Locate the cell with the specified text and output its [X, Y] center coordinate. 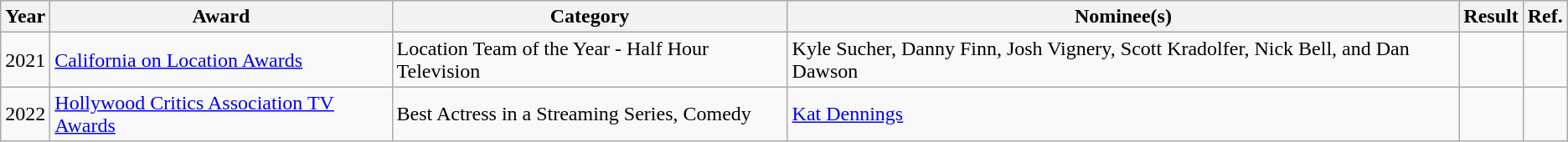
Kyle Sucher, Danny Finn, Josh Vignery, Scott Kradolfer, Nick Bell, and Dan Dawson [1123, 60]
Hollywood Critics Association TV Awards [221, 114]
2022 [25, 114]
2021 [25, 60]
Location Team of the Year - Half Hour Television [590, 60]
Category [590, 17]
California on Location Awards [221, 60]
Result [1491, 17]
Nominee(s) [1123, 17]
Award [221, 17]
Ref. [1545, 17]
Kat Dennings [1123, 114]
Year [25, 17]
Best Actress in a Streaming Series, Comedy [590, 114]
